For the text-containing cell, return its midpoint in (X, Y) coordinate format. 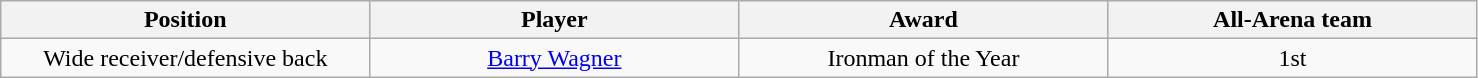
Barry Wagner (554, 58)
All-Arena team (1292, 20)
Wide receiver/defensive back (186, 58)
Award (924, 20)
Ironman of the Year (924, 58)
Player (554, 20)
1st (1292, 58)
Position (186, 20)
